Return the [x, y] coordinate for the center point of the cell that contains the specified text.  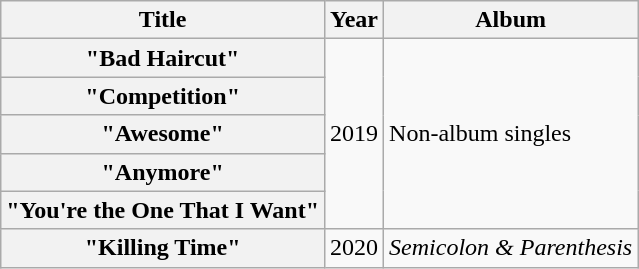
"You're the One That I Want" [163, 210]
"Awesome" [163, 134]
Year [354, 20]
Semicolon & Parenthesis [511, 248]
2020 [354, 248]
"Bad Haircut" [163, 58]
"Killing Time" [163, 248]
2019 [354, 134]
Title [163, 20]
Non-album singles [511, 134]
Album [511, 20]
"Anymore" [163, 172]
"Competition" [163, 96]
